From the cell containing the given text, extract its center point as [X, Y] coordinate. 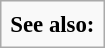
See also: [52, 24]
